Provide the (X, Y) coordinate of the cell's center where the given text is located.  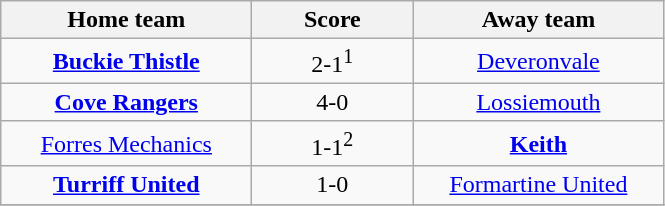
1-12 (332, 144)
Deveronvale (538, 62)
Cove Rangers (126, 102)
Formartine United (538, 185)
Forres Mechanics (126, 144)
Away team (538, 20)
1-0 (332, 185)
Turriff United (126, 185)
2-11 (332, 62)
Buckie Thistle (126, 62)
Keith (538, 144)
4-0 (332, 102)
Lossiemouth (538, 102)
Score (332, 20)
Home team (126, 20)
